Pinpoint the cell where the given text exists, returning its [X, Y] midpoint coordinate. 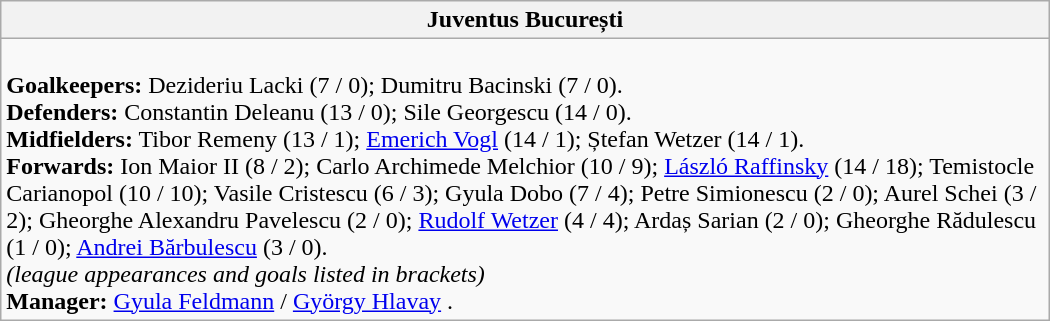
Juventus București [525, 20]
